Locate the cell with the specified text and output its (x, y) center coordinate. 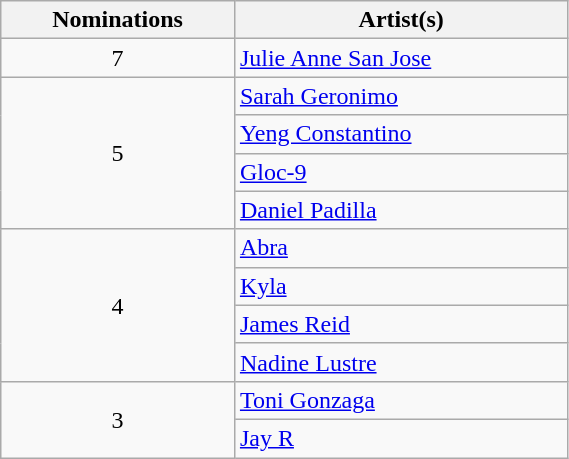
Abra (401, 248)
5 (118, 153)
Kyla (401, 286)
Yeng Constantino (401, 134)
7 (118, 58)
Toni Gonzaga (401, 400)
Sarah Geronimo (401, 96)
Nadine Lustre (401, 362)
Julie Anne San Jose (401, 58)
4 (118, 305)
Jay R (401, 438)
James Reid (401, 324)
Daniel Padilla (401, 210)
3 (118, 419)
Artist(s) (401, 20)
Nominations (118, 20)
Gloc-9 (401, 172)
